Output the [x, y] coordinate of the center of the cell containing the given text.  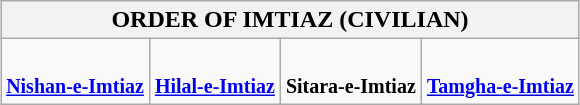
ORDER OF IMTIAZ (CIVILIAN) [290, 20]
Hilal-e-Imtiaz [214, 72]
Sitara-e-Imtiaz [350, 72]
Tamgha-e-Imtiaz [500, 72]
Nishan-e-Imtiaz [76, 72]
